Extract the [x, y] coordinate from the center of the cell holding the provided text.  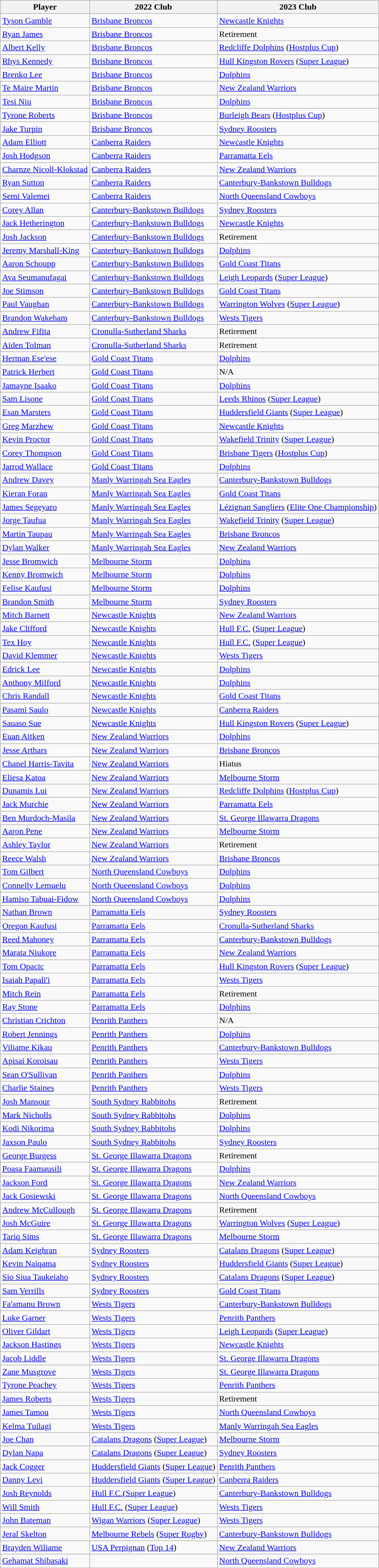
Ray Stone [45, 1007]
2022 Club [153, 7]
Ben Murdoch-Masila [45, 818]
Jack Cogger [45, 1466]
Ryan Sutton [45, 183]
Luke Garner [45, 1318]
Dylan Walker [45, 547]
Tariq Sims [45, 1236]
Kenny Bromwich [45, 574]
James Roberts [45, 1399]
Lézignan Sangliers (Elite One Championship) [298, 507]
Felise Kaufusi [45, 588]
Viliame Kikau [45, 1048]
Kelma Tuilagi [45, 1426]
Herman Ese'ese [45, 358]
Dylan Napa [45, 1453]
Mitch Rein [45, 993]
Martin Taupau [45, 534]
Brandon Smith [45, 602]
Adam Elliott [45, 142]
Jake Turpin [45, 129]
Jesse Bromwich [45, 561]
Zane Musgrove [45, 1372]
Adam Keighran [45, 1250]
Josh Hodgson [45, 155]
Jackson Ford [45, 1182]
Brandon Wakeham [45, 318]
Jorge Taufua [45, 520]
Jesse Arthars [45, 750]
Anthony Milford [45, 683]
Jeral Skelton [45, 1534]
Kodi Nikorima [45, 1129]
Aaron Schoupp [45, 264]
Rhys Kennedy [45, 61]
Patrick Herbert [45, 372]
Tom Gilbert [45, 872]
Euan Aitken [45, 737]
Sio Siua Taukeiaho [45, 1277]
Charlie Staines [45, 1088]
Poasa Faamausili [45, 1169]
Semi Valemei [45, 196]
Josh Jackson [45, 237]
Dunamis Lui [45, 791]
Jeremy Marshall-King [45, 250]
Ashley Taylor [45, 845]
Tom Opacic [45, 966]
Kieran Foran [45, 493]
Marata Niukore [45, 953]
James Segeyaro [45, 507]
Tyrone Roberts [45, 115]
Oliver Gildart [45, 1331]
Chris Randall [45, 696]
George Burgess [45, 1155]
Ava Seumanufagai [45, 277]
Andrew Davey [45, 480]
Player [45, 7]
Josh Mansour [45, 1102]
Andrew McCullough [45, 1209]
Jarrod Wallace [45, 466]
Oregon Kaufusi [45, 926]
Sam Lisone [45, 399]
Sam Verrills [45, 1291]
Robert Jennings [45, 1034]
David Klemmer [45, 656]
Jack Hetherington [45, 223]
Jaxson Paulo [45, 1142]
Kevin Proctor [45, 439]
Mark Nicholls [45, 1115]
Hamiso Tabuai-Fidow [45, 899]
Brenko Lee [45, 75]
Jack Murchie [45, 804]
Corey Allan [45, 210]
Brayden Wiliame [45, 1547]
Chanel Harris-Tavita [45, 764]
Nathan Brown [45, 912]
Wigan Warriors (Super League) [153, 1520]
Joe Chan [45, 1439]
Tesi Niu [45, 102]
Kevin Naiqama [45, 1264]
Reece Walsh [45, 858]
Connelly Lemuelu [45, 885]
Sauaso Sue [45, 723]
Jake Clifford [45, 629]
Joe Stimson [45, 291]
Paul Vaughan [45, 304]
Eliesa Katoa [45, 777]
Will Smith [45, 1507]
Fa'amanu Brown [45, 1304]
Jacob Liddle [45, 1358]
Brisbane Tigers (Hostplus Cup) [298, 453]
Greg Marzhew [45, 426]
Hiatus [298, 764]
Ryan James [45, 34]
Josh McGuire [45, 1223]
John Bateman [45, 1520]
Pasami Saulo [45, 710]
Reed Mahoney [45, 939]
Albert Kelly [45, 48]
Hull F.C.(Super League) [153, 1493]
Tyrone Peachey [45, 1385]
USA Perpignan (Top 14) [153, 1547]
James Tamou [45, 1412]
Danny Levi [45, 1480]
2023 Club [298, 7]
Gehamat Shibasaki [45, 1561]
Jack Gosiewski [45, 1196]
Josh Reynolds [45, 1493]
Tyson Gamble [45, 21]
Te Maire Martin [45, 88]
Leeds Rhinos (Super League) [298, 399]
Tex Hoy [45, 642]
Edrick Lee [45, 669]
Charnze Nicoll-Klokstad [45, 169]
Andrew Fifita [45, 331]
Burleigh Bears (Hostplus Cup) [298, 115]
Apisai Koroisau [45, 1061]
Aaron Pene [45, 831]
Esan Marsters [45, 413]
Sean O'Sullivan [45, 1075]
Isaiah Papali'i [45, 980]
Corey Thompson [45, 453]
Aiden Tolman [45, 345]
Mitch Barnett [45, 615]
Melbourne Rebels (Super Rugby) [153, 1534]
Christian Crichton [45, 1020]
Jamayne Isaako [45, 385]
Jackson Hastings [45, 1345]
